Locate the cell with the specified text and output its (x, y) center coordinate. 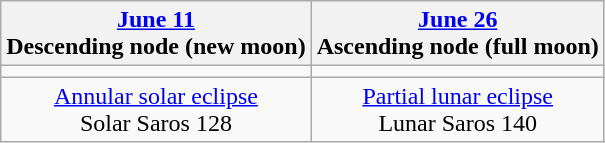
June 26Ascending node (full moon) (458, 34)
Partial lunar eclipseLunar Saros 140 (458, 110)
Annular solar eclipseSolar Saros 128 (156, 110)
June 11Descending node (new moon) (156, 34)
